Scan for the cell matching the given text and deliver its (x, y) coordinate at center. 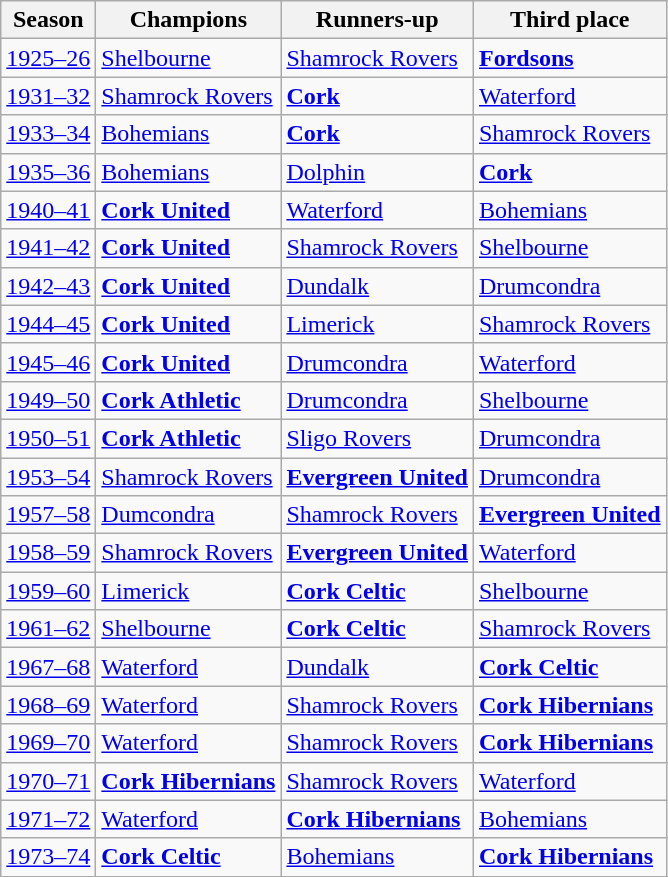
1931–32 (48, 96)
Dolphin (378, 172)
1940–41 (48, 210)
1961–62 (48, 629)
1967–68 (48, 667)
1944–45 (48, 324)
Sligo Rovers (378, 438)
1942–43 (48, 286)
Third place (570, 20)
Runners-up (378, 20)
Champions (188, 20)
Fordsons (570, 58)
Season (48, 20)
1958–59 (48, 553)
1973–74 (48, 857)
1949–50 (48, 400)
1957–58 (48, 515)
1959–60 (48, 591)
1971–72 (48, 819)
1935–36 (48, 172)
1925–26 (48, 58)
1950–51 (48, 438)
1969–70 (48, 743)
1953–54 (48, 477)
Dumcondra (188, 515)
1945–46 (48, 362)
1941–42 (48, 248)
1970–71 (48, 781)
1968–69 (48, 705)
1933–34 (48, 134)
